Capture the cell that displays the provided text and extract its [X, Y] central coordinate. 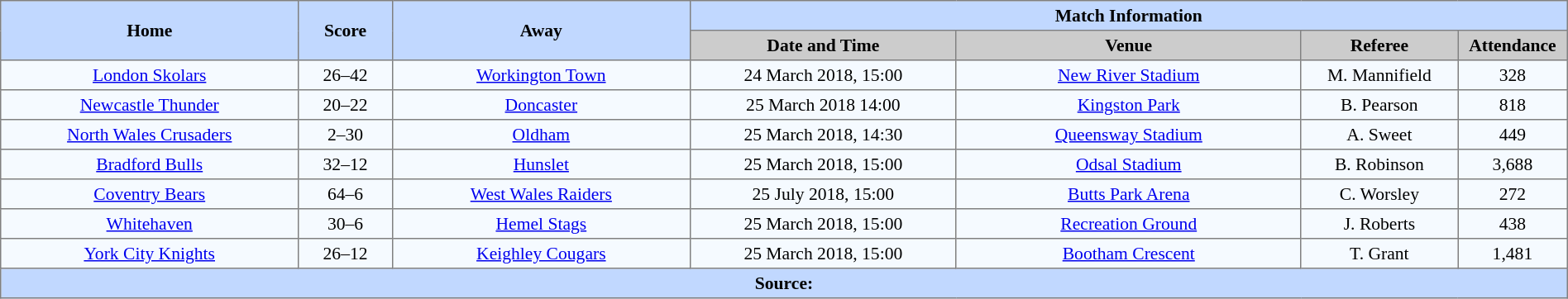
Referee [1379, 45]
818 [1513, 105]
Odsal Stadium [1128, 164]
328 [1513, 75]
Whitehaven [150, 224]
West Wales Raiders [541, 194]
Coventry Bears [150, 194]
2–30 [346, 135]
272 [1513, 194]
C. Worsley [1379, 194]
Doncaster [541, 105]
25 March 2018 14:00 [823, 105]
Workington Town [541, 75]
London Skolars [150, 75]
449 [1513, 135]
Oldham [541, 135]
25 July 2018, 15:00 [823, 194]
Home [150, 31]
B. Robinson [1379, 164]
T. Grant [1379, 254]
Match Information [1128, 16]
Date and Time [823, 45]
Away [541, 31]
Newcastle Thunder [150, 105]
1,481 [1513, 254]
York City Knights [150, 254]
Hunslet [541, 164]
30–6 [346, 224]
Keighley Cougars [541, 254]
Score [346, 31]
A. Sweet [1379, 135]
Recreation Ground [1128, 224]
20–22 [346, 105]
26–42 [346, 75]
Bootham Crescent [1128, 254]
New River Stadium [1128, 75]
3,688 [1513, 164]
24 March 2018, 15:00 [823, 75]
B. Pearson [1379, 105]
Queensway Stadium [1128, 135]
Bradford Bulls [150, 164]
Hemel Stags [541, 224]
Butts Park Arena [1128, 194]
32–12 [346, 164]
North Wales Crusaders [150, 135]
Kingston Park [1128, 105]
25 March 2018, 14:30 [823, 135]
M. Mannifield [1379, 75]
26–12 [346, 254]
438 [1513, 224]
Attendance [1513, 45]
64–6 [346, 194]
Source: [784, 283]
J. Roberts [1379, 224]
Venue [1128, 45]
